Pinpoint the cell where the given text exists, returning its (X, Y) midpoint coordinate. 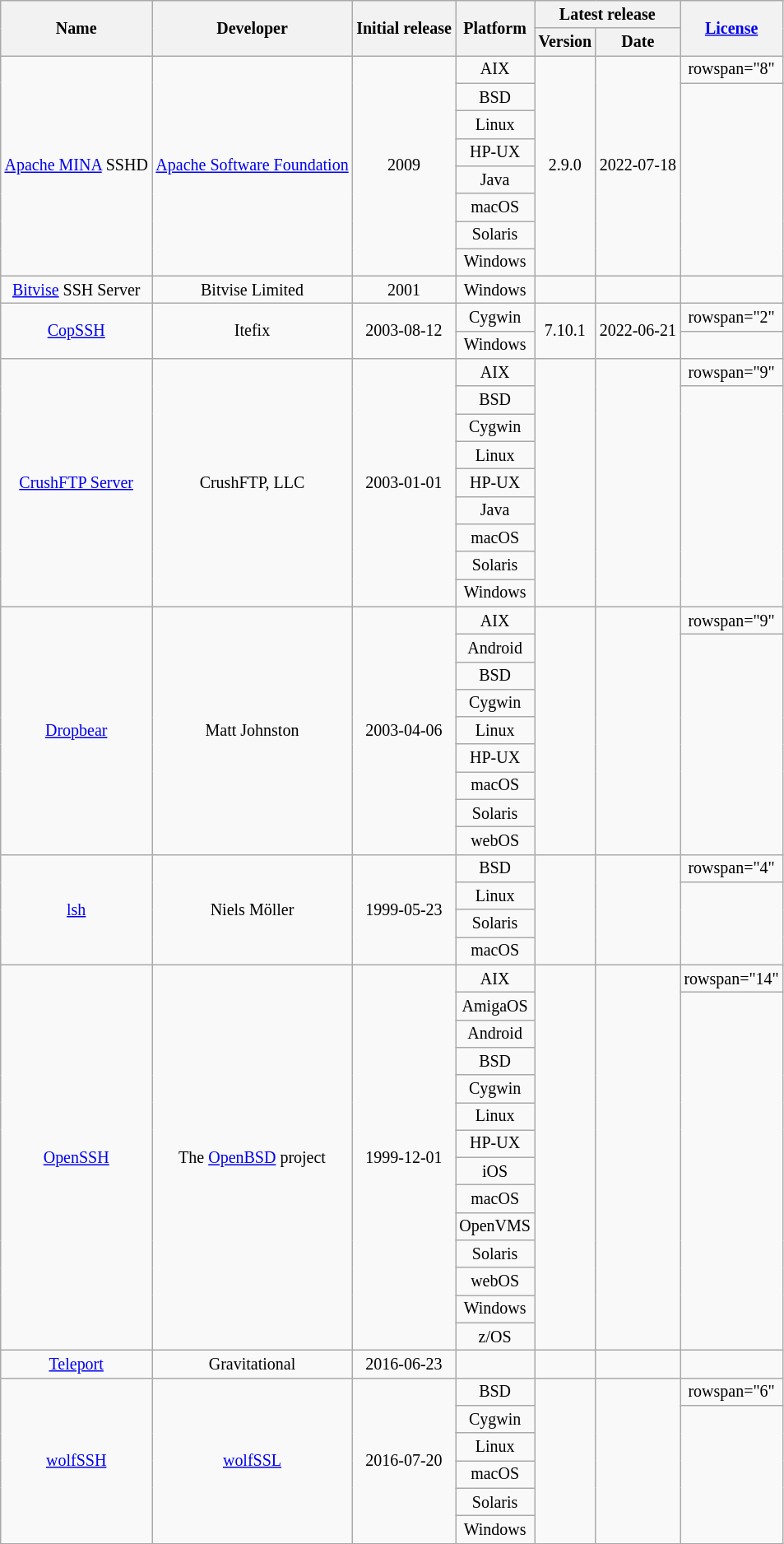
AmigaOS (495, 1006)
License (732, 28)
Gravitational (253, 1365)
rowspan="14" (732, 978)
rowspan="8" (732, 69)
Name (77, 28)
OpenSSH (77, 1157)
Developer (253, 28)
1999-12-01 (403, 1157)
2009 (403, 166)
CopSSH (77, 331)
CrushFTP Server (77, 482)
2022-06-21 (638, 331)
Date (638, 43)
Teleport (77, 1365)
Platform (495, 28)
OpenVMS (495, 1226)
z/OS (495, 1337)
Itefix (253, 331)
2003-08-12 (403, 331)
Initial release (403, 28)
The OpenBSD project (253, 1157)
2003-01-01 (403, 482)
2022-07-18 (638, 166)
Apache MINA SSHD (77, 166)
rowspan="2" (732, 318)
Niels Möller (253, 910)
2003-04-06 (403, 731)
2001 (403, 290)
Latest release (607, 15)
Matt Johnston (253, 731)
CrushFTP, LLC (253, 482)
wolfSSH (77, 1462)
rowspan="6" (732, 1393)
2016-06-23 (403, 1365)
2016-07-20 (403, 1462)
Apache Software Foundation (253, 166)
lsh (77, 910)
Bitvise SSH Server (77, 290)
Bitvise Limited (253, 290)
Dropbear (77, 731)
Version (565, 43)
iOS (495, 1172)
rowspan="4" (732, 869)
2.9.0 (565, 166)
wolfSSL (253, 1462)
1999-05-23 (403, 910)
7.10.1 (565, 331)
